Locate the cell with the specified text and output its (x, y) center coordinate. 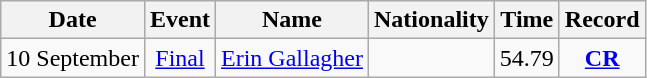
54.79 (526, 58)
Date (73, 20)
Time (526, 20)
Event (180, 20)
10 September (73, 58)
Final (180, 58)
Record (602, 20)
CR (602, 58)
Name (292, 20)
Nationality (432, 20)
Erin Gallagher (292, 58)
